Find where the given text appears and provide that cell's center as [x, y] coordinate. 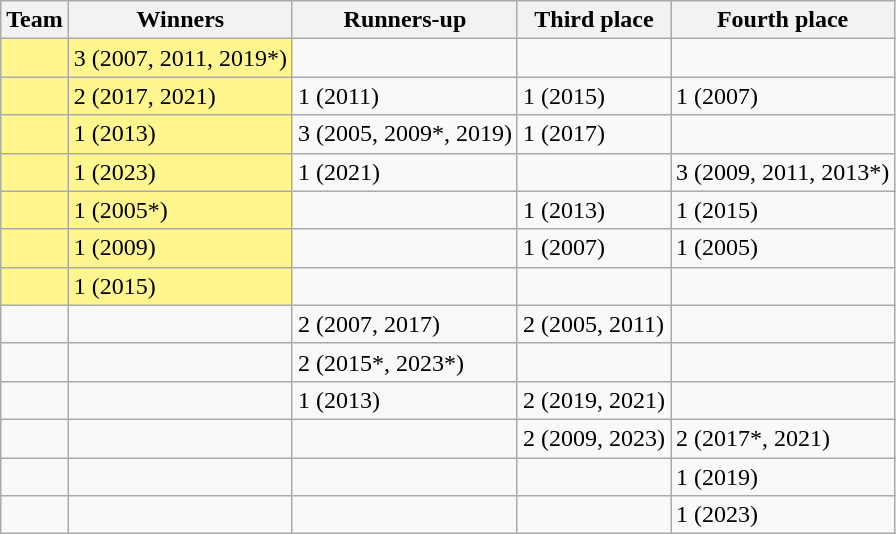
1 (2017) [594, 134]
1 (2005) [783, 248]
1 (2005*) [180, 210]
2 (2007, 2017) [404, 324]
2 (2019, 2021) [594, 400]
Fourth place [783, 20]
Third place [594, 20]
2 (2017, 2021) [180, 96]
2 (2017*, 2021) [783, 438]
1 (2009) [180, 248]
Winners [180, 20]
2 (2005, 2011) [594, 324]
Team [35, 20]
3 (2005, 2009*, 2019) [404, 134]
3 (2009, 2011, 2013*) [783, 172]
1 (2011) [404, 96]
2 (2009, 2023) [594, 438]
1 (2021) [404, 172]
1 (2019) [783, 477]
2 (2015*, 2023*) [404, 362]
Runners-up [404, 20]
3 (2007, 2011, 2019*) [180, 58]
